Determine the (X, Y) coordinate at the center of the cell enclosing the given text.  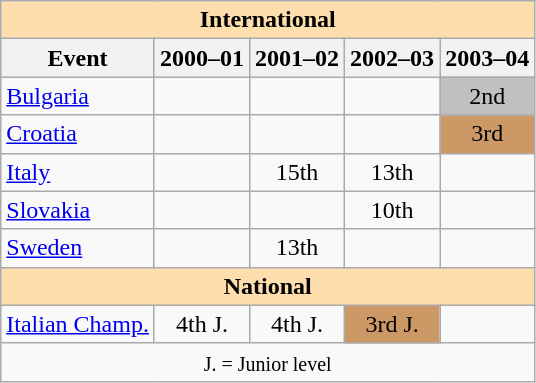
15th (298, 172)
Croatia (78, 134)
Bulgaria (78, 96)
10th (392, 210)
2000–01 (202, 58)
Italian Champ. (78, 324)
Italy (78, 172)
2nd (488, 96)
2001–02 (298, 58)
Slovakia (78, 210)
2002–03 (392, 58)
3rd J. (392, 324)
International (268, 20)
3rd (488, 134)
Sweden (78, 248)
Event (78, 58)
J. = Junior level (268, 362)
National (268, 286)
2003–04 (488, 58)
